For the text-containing cell, return its midpoint in [x, y] coordinate format. 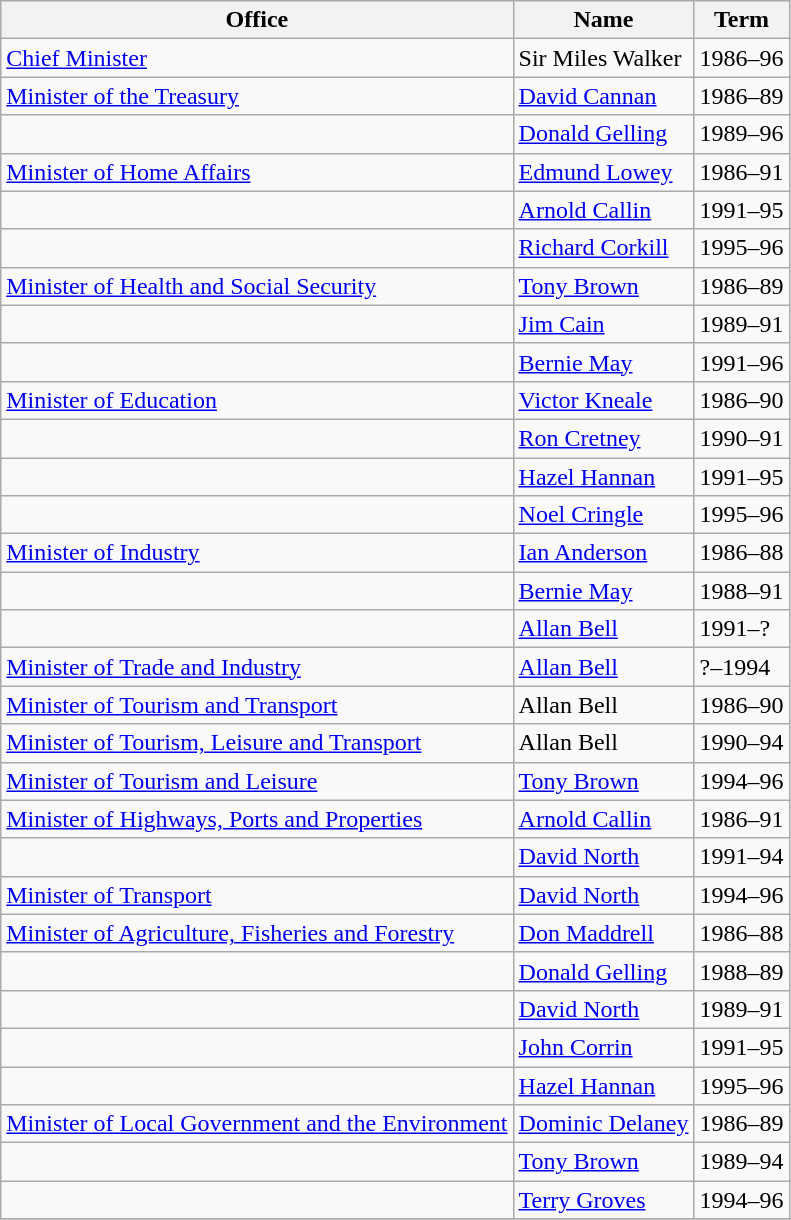
Ron Cretney [604, 438]
1988–89 [742, 971]
1988–91 [742, 591]
Dominic Delaney [604, 1124]
Minister of Tourism, Leisure and Transport [257, 743]
Edmund Lowey [604, 172]
John Corrin [604, 1047]
1990–91 [742, 438]
1991–94 [742, 857]
Minister of Transport [257, 895]
?–1994 [742, 667]
Term [742, 20]
1986–96 [742, 58]
Terry Groves [604, 1200]
Office [257, 20]
Jim Cain [604, 324]
Richard Corkill [604, 248]
Minister of Industry [257, 553]
Noel Cringle [604, 515]
Minister of Trade and Industry [257, 667]
Name [604, 20]
Minister of Home Affairs [257, 172]
1990–94 [742, 743]
Minister of Tourism and Leisure [257, 781]
1991–96 [742, 362]
Sir Miles Walker [604, 58]
Minister of Highways, Ports and Properties [257, 819]
David Cannan [604, 96]
Minister of Tourism and Transport [257, 705]
1991–? [742, 629]
1989–94 [742, 1162]
Don Maddrell [604, 933]
Minister of Health and Social Security [257, 286]
1989–96 [742, 134]
Chief Minister [257, 58]
Minister of Education [257, 400]
Victor Kneale [604, 400]
Minister of Agriculture, Fisheries and Forestry [257, 933]
Minister of the Treasury [257, 96]
Minister of Local Government and the Environment [257, 1124]
Ian Anderson [604, 553]
